Scan for the cell matching the given text and deliver its [x, y] coordinate at center. 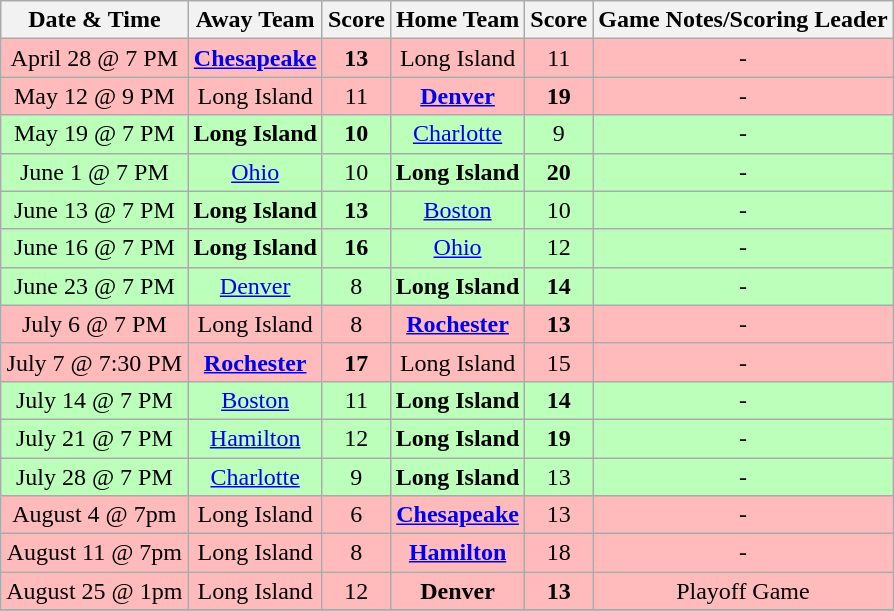
Game Notes/Scoring Leader [743, 20]
May 19 @ 7 PM [94, 134]
June 1 @ 7 PM [94, 172]
20 [559, 172]
July 14 @ 7 PM [94, 400]
Playoff Game [743, 591]
Home Team [457, 20]
July 28 @ 7 PM [94, 477]
18 [559, 553]
6 [356, 515]
July 7 @ 7:30 PM [94, 362]
Date & Time [94, 20]
April 28 @ 7 PM [94, 58]
15 [559, 362]
June 23 @ 7 PM [94, 286]
August 4 @ 7pm [94, 515]
June 16 @ 7 PM [94, 248]
June 13 @ 7 PM [94, 210]
August 25 @ 1pm [94, 591]
August 11 @ 7pm [94, 553]
17 [356, 362]
16 [356, 248]
May 12 @ 9 PM [94, 96]
July 6 @ 7 PM [94, 324]
Away Team [255, 20]
July 21 @ 7 PM [94, 438]
